Pinpoint the cell where the given text exists, returning its [x, y] midpoint coordinate. 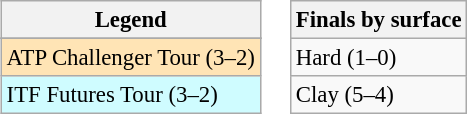
Finals by surface [378, 20]
Clay (5–4) [378, 95]
Legend [130, 20]
ITF Futures Tour (3–2) [130, 95]
ATP Challenger Tour (3–2) [130, 58]
Hard (1–0) [378, 58]
